Pinpoint the cell where the given text exists, returning its [x, y] midpoint coordinate. 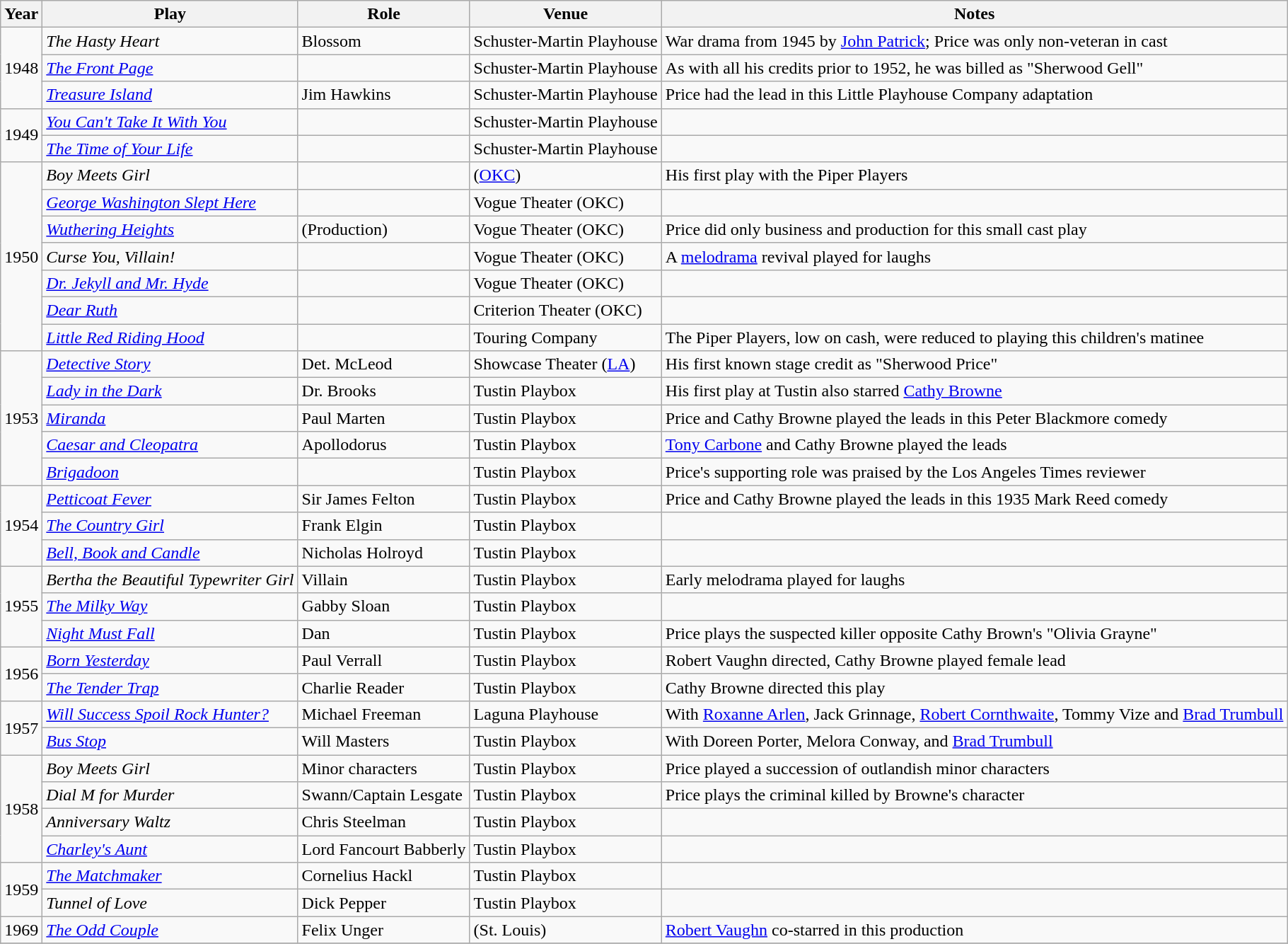
1957 [21, 727]
Dr. Brooks [383, 391]
The Milky Way [170, 606]
His first known stage credit as "Sherwood Price" [975, 364]
Bus Stop [170, 741]
George Washington Slept Here [170, 202]
Anniversary Waltz [170, 822]
Lord Fancourt Babberly [383, 849]
The Piper Players, low on cash, were reduced to playing this children's matinee [975, 338]
Price plays the suspected killer opposite Cathy Brown's "Olivia Grayne" [975, 633]
Price plays the criminal killed by Browne's character [975, 795]
(St. Louis) [566, 930]
Will Success Spoil Rock Hunter? [170, 714]
1954 [21, 526]
War drama from 1945 by John Patrick; Price was only non-veteran in cast [975, 41]
A melodrama revival played for laughs [975, 256]
The Country Girl [170, 526]
Swann/Captain Lesgate [383, 795]
Nicholas Holroyd [383, 553]
Robert Vaughn directed, Cathy Browne played female lead [975, 660]
Dear Ruth [170, 310]
Laguna Playhouse [566, 714]
Blossom [383, 41]
Price and Cathy Browne played the leads in this 1935 Mark Reed comedy [975, 499]
Det. McLeod [383, 364]
Charlie Reader [383, 687]
Curse You, Villain! [170, 256]
The Front Page [170, 68]
Venue [566, 14]
(Production) [383, 229]
Price and Cathy Browne played the leads in this Peter Blackmore comedy [975, 418]
Dan [383, 633]
Cathy Browne directed this play [975, 687]
Little Red Riding Hood [170, 338]
Born Yesterday [170, 660]
1959 [21, 890]
Gabby Sloan [383, 606]
With Doreen Porter, Melora Conway, and Brad Trumbull [975, 741]
Sir James Felton [383, 499]
Dr. Jekyll and Mr. Hyde [170, 283]
Miranda [170, 418]
Felix Unger [383, 930]
Role [383, 14]
Price's supporting role was praised by the Los Angeles Times reviewer [975, 472]
Paul Verrall [383, 660]
Price had the lead in this Little Playhouse Company adaptation [975, 95]
Minor characters [383, 768]
The Time of Your Life [170, 149]
The Hasty Heart [170, 41]
Petticoat Fever [170, 499]
Michael Freeman [383, 714]
Charley's Aunt [170, 849]
Play [170, 14]
Villain [383, 580]
Touring Company [566, 338]
Bell, Book and Candle [170, 553]
Notes [975, 14]
(OKC) [566, 175]
Price did only business and production for this small cast play [975, 229]
1955 [21, 606]
Frank Elgin [383, 526]
Early melodrama played for laughs [975, 580]
Caesar and Cleopatra [170, 445]
Tunnel of Love [170, 903]
Tony Carbone and Cathy Browne played the leads [975, 445]
1950 [21, 256]
The Odd Couple [170, 930]
Robert Vaughn co-starred in this production [975, 930]
The Tender Trap [170, 687]
Bertha the Beautiful Typewriter Girl [170, 580]
With Roxanne Arlen, Jack Grinnage, Robert Cornthwaite, Tommy Vize and Brad Trumbull [975, 714]
Price played a succession of outlandish minor characters [975, 768]
1949 [21, 135]
Treasure Island [170, 95]
Brigadoon [170, 472]
Night Must Fall [170, 633]
Cornelius Hackl [383, 876]
Jim Hawkins [383, 95]
Wuthering Heights [170, 229]
His first play with the Piper Players [975, 175]
Lady in the Dark [170, 391]
1958 [21, 808]
You Can't Take It With You [170, 122]
Paul Marten [383, 418]
Apollodorus [383, 445]
Year [21, 14]
The Matchmaker [170, 876]
1969 [21, 930]
1953 [21, 418]
Dial M for Murder [170, 795]
His first play at Tustin also starred Cathy Browne [975, 391]
As with all his credits prior to 1952, he was billed as "Sherwood Gell" [975, 68]
Will Masters [383, 741]
1956 [21, 674]
Criterion Theater (OKC) [566, 310]
Dick Pepper [383, 903]
Detective Story [170, 364]
1948 [21, 68]
Showcase Theater (LA) [566, 364]
Chris Steelman [383, 822]
